Return [x, y] of the center of cell containing provided text 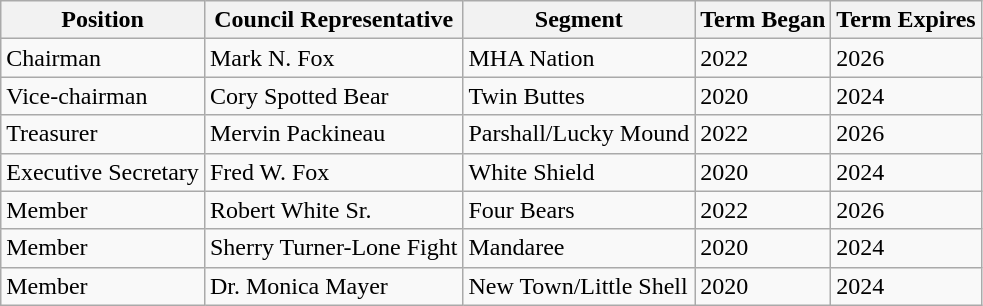
Chairman [103, 58]
Term Began [763, 20]
Four Bears [579, 210]
Treasurer [103, 134]
Sherry Turner-Lone Fight [334, 248]
Fred W. Fox [334, 172]
Position [103, 20]
Council Representative [334, 20]
New Town/Little Shell [579, 286]
Segment [579, 20]
Mark N. Fox [334, 58]
MHA Nation [579, 58]
Twin Buttes [579, 96]
Term Expires [906, 20]
Executive Secretary [103, 172]
Robert White Sr. [334, 210]
Mervin Packineau [334, 134]
Parshall/Lucky Mound [579, 134]
Mandaree [579, 248]
Cory Spotted Bear [334, 96]
Dr. Monica Mayer [334, 286]
Vice-chairman [103, 96]
White Shield [579, 172]
